Provide the (x, y) coordinate of the cell's center where the given text is located.  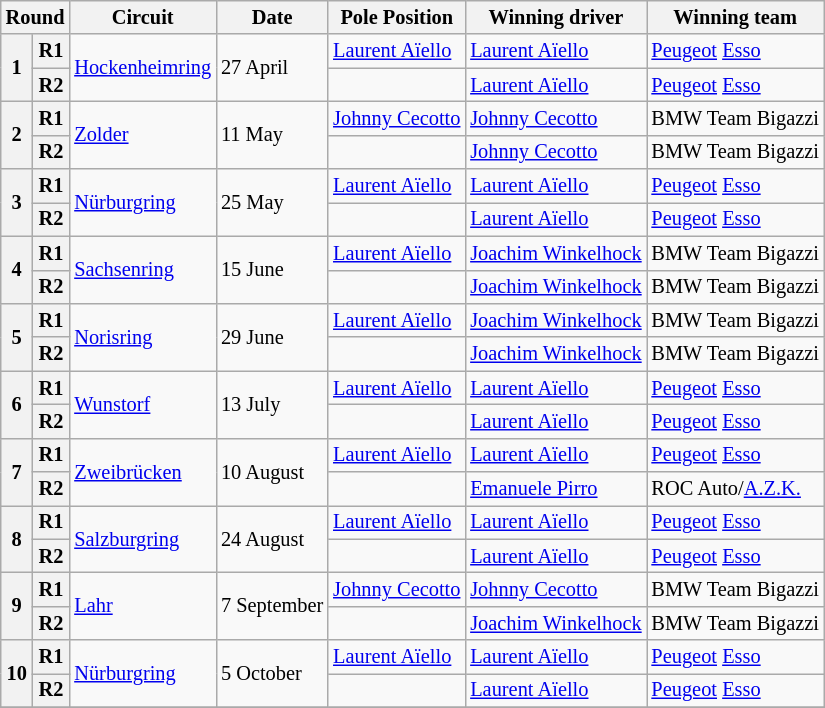
24 August (272, 538)
13 July (272, 404)
Zweibrücken (142, 472)
7 September (272, 606)
2 (17, 134)
Circuit (142, 17)
15 June (272, 270)
Pole Position (396, 17)
7 (17, 472)
25 May (272, 202)
Hockenheimring (142, 68)
8 (17, 538)
27 April (272, 68)
Date (272, 17)
Sachsenring (142, 270)
11 May (272, 134)
6 (17, 404)
Winning team (734, 17)
Salzburgring (142, 538)
3 (17, 202)
4 (17, 270)
1 (17, 68)
Zolder (142, 134)
Emanuele Pirro (556, 489)
Wunstorf (142, 404)
10 (17, 674)
Lahr (142, 606)
Winning driver (556, 17)
9 (17, 606)
5 October (272, 674)
10 August (272, 472)
Round (36, 17)
Norisring (142, 336)
ROC Auto/A.Z.K. (734, 489)
29 June (272, 336)
5 (17, 336)
